Search for the cell housing the specified text and yield its [x, y] center coordinate. 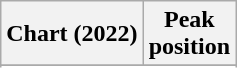
Peak position [189, 34]
Chart (2022) [72, 34]
